Search for the cell housing the specified text and yield its (X, Y) center coordinate. 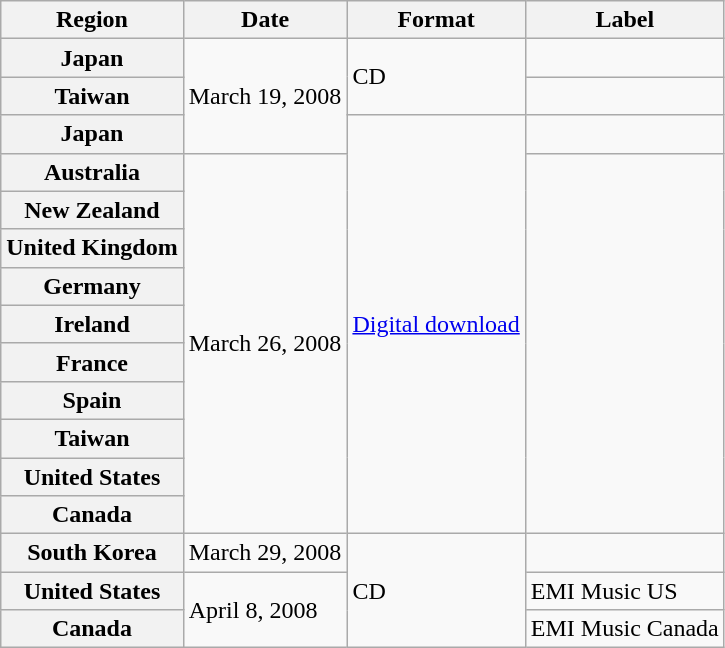
March 29, 2008 (265, 553)
France (92, 362)
Digital download (436, 324)
Region (92, 20)
EMI Music US (624, 591)
Label (624, 20)
March 26, 2008 (265, 344)
South Korea (92, 553)
Date (265, 20)
EMI Music Canada (624, 629)
United Kingdom (92, 248)
New Zealand (92, 210)
Ireland (92, 324)
Australia (92, 172)
April 8, 2008 (265, 610)
March 19, 2008 (265, 96)
Spain (92, 400)
Format (436, 20)
Germany (92, 286)
